Locate the cell with the specified text and output its [x, y] center coordinate. 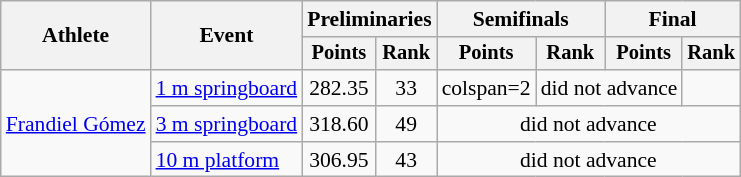
3 m springboard [227, 124]
Preliminaries [369, 19]
33 [406, 88]
49 [406, 124]
Athlete [76, 36]
318.60 [339, 124]
Final [672, 19]
Frandiel Gómez [76, 124]
282.35 [339, 88]
Semifinals [521, 19]
1 m springboard [227, 88]
Event [227, 36]
colspan=2 [486, 88]
